Scan for the cell matching the given text and deliver its [X, Y] coordinate at center. 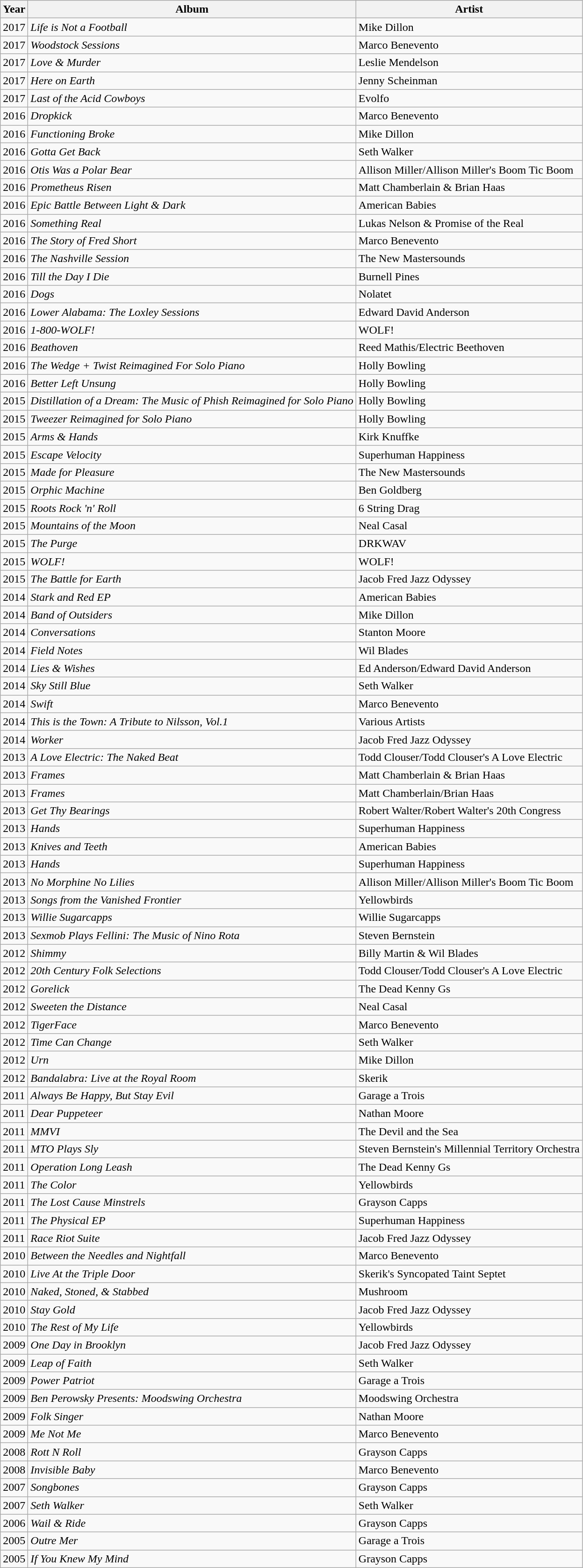
Skerik [469, 1078]
Distillation of a Dream: The Music of Phish Reimagined for Solo Piano [192, 401]
No Morphine No Lilies [192, 882]
The Color [192, 1185]
Songbones [192, 1488]
One Day in Brooklyn [192, 1345]
Songs from the Vanished Frontier [192, 900]
Lukas Nelson & Promise of the Real [469, 223]
Dropkick [192, 116]
Arms & Hands [192, 437]
The Rest of My Life [192, 1327]
Prometheus Risen [192, 187]
Moodswing Orchestra [469, 1399]
Steven Bernstein's Millennial Territory Orchestra [469, 1149]
20th Century Folk Selections [192, 971]
Shimmy [192, 953]
The Lost Cause Minstrels [192, 1203]
Worker [192, 739]
If You Knew My Mind [192, 1559]
DRKWAV [469, 544]
Stay Gold [192, 1309]
Urn [192, 1060]
Time Can Change [192, 1042]
Artist [469, 9]
Naked, Stoned, & Stabbed [192, 1291]
Various Artists [469, 722]
Ed Anderson/Edward David Anderson [469, 668]
Last of the Acid Cowboys [192, 98]
The Nashville Session [192, 259]
The Devil and the Sea [469, 1131]
Outre Mer [192, 1541]
Rott N Roll [192, 1452]
The Wedge + Twist Reimagined For Solo Piano [192, 365]
Orphic Machine [192, 490]
Band of Outsiders [192, 615]
Ben Goldberg [469, 490]
Matt Chamberlain/Brian Haas [469, 793]
Lower Alabama: The Loxley Sessions [192, 312]
Stanton Moore [469, 633]
Operation Long Leash [192, 1167]
The Physical EP [192, 1220]
Beathoven [192, 348]
2006 [14, 1523]
Escape Velocity [192, 454]
Stark and Red EP [192, 597]
Field Notes [192, 650]
Mushroom [469, 1291]
Sweeten the Distance [192, 1006]
MMVI [192, 1131]
Sexmob Plays Fellini: The Music of Nino Rota [192, 935]
Mountains of the Moon [192, 526]
Billy Martin & Wil Blades [469, 953]
Album [192, 9]
Here on Earth [192, 80]
Sky Still Blue [192, 686]
Till the Day I Die [192, 277]
The Battle for Earth [192, 579]
A Love Electric: The Naked Beat [192, 757]
Conversations [192, 633]
TigerFace [192, 1024]
Otis Was a Polar Bear [192, 169]
Evolfo [469, 98]
Roots Rock 'n' Roll [192, 508]
Functioning Broke [192, 134]
The Purge [192, 544]
Love & Murder [192, 63]
Knives and Teeth [192, 846]
Burnell Pines [469, 277]
Race Riot Suite [192, 1238]
Power Patriot [192, 1381]
Reed Mathis/Electric Beethoven [469, 348]
Robert Walter/Robert Walter's 20th Congress [469, 811]
Life is Not a Football [192, 27]
Leslie Mendelson [469, 63]
Nolatet [469, 294]
Steven Bernstein [469, 935]
Me Not Me [192, 1434]
Wail & Ride [192, 1523]
Bandalabra: Live at the Royal Room [192, 1078]
Gorelick [192, 989]
Lies & Wishes [192, 668]
Live At the Triple Door [192, 1274]
Kirk Knuffke [469, 437]
Get Thy Bearings [192, 811]
Better Left Unsung [192, 383]
Woodstock Sessions [192, 45]
Epic Battle Between Light & Dark [192, 205]
Edward David Anderson [469, 312]
1-800-WOLF! [192, 330]
Swift [192, 704]
The Story of Fred Short [192, 241]
Dear Puppeteer [192, 1114]
Made for Pleasure [192, 472]
Gotta Get Back [192, 152]
Year [14, 9]
Always Be Happy, But Stay Evil [192, 1096]
Ben Perowsky Presents: Moodswing Orchestra [192, 1399]
Dogs [192, 294]
Jenny Scheinman [469, 80]
MTO Plays Sly [192, 1149]
Skerik's Syncopated Taint Septet [469, 1274]
6 String Drag [469, 508]
Something Real [192, 223]
Tweezer Reimagined for Solo Piano [192, 419]
Leap of Faith [192, 1363]
Folk Singer [192, 1416]
Between the Needles and Nightfall [192, 1256]
Invisible Baby [192, 1470]
This is the Town: A Tribute to Nilsson, Vol.1 [192, 722]
Wil Blades [469, 650]
